Identify which cell holds the provided text, then report its (x, y) central coordinate. 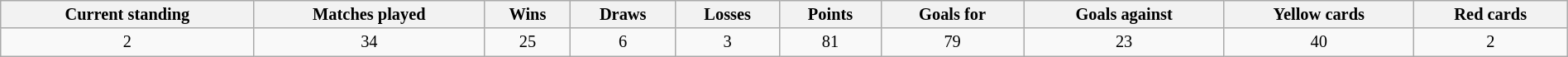
Goals against (1124, 14)
Matches played (369, 14)
Draws (623, 14)
Losses (728, 14)
Yellow cards (1318, 14)
Red cards (1490, 14)
Wins (528, 14)
6 (623, 42)
81 (830, 42)
Current standing (127, 14)
Goals for (953, 14)
34 (369, 42)
3 (728, 42)
23 (1124, 42)
40 (1318, 42)
79 (953, 42)
25 (528, 42)
Points (830, 14)
